Pinpoint the cell where the given text exists, returning its (X, Y) midpoint coordinate. 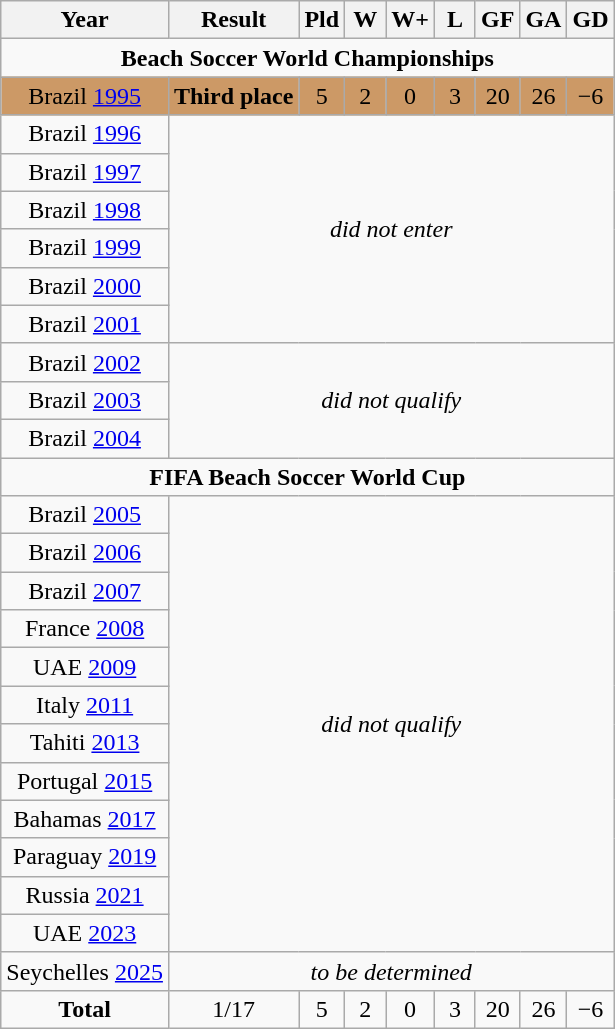
GF (497, 20)
Brazil 2001 (85, 324)
France 2008 (85, 629)
Brazil 2003 (85, 400)
Russia 2021 (85, 895)
Brazil 1995 (85, 96)
Third place (233, 96)
Brazil 2004 (85, 438)
Brazil 1997 (85, 172)
Result (233, 20)
W (366, 20)
Beach Soccer World Championships (308, 58)
Brazil 2007 (85, 591)
Brazil 2000 (85, 286)
UAE 2009 (85, 667)
Italy 2011 (85, 705)
to be determined (391, 971)
did not enter (391, 229)
W+ (410, 20)
Bahamas 2017 (85, 819)
GA (544, 20)
1/17 (233, 1009)
Seychelles 2025 (85, 971)
L (454, 20)
FIFA Beach Soccer World Cup (308, 477)
GD (590, 20)
Brazil 2005 (85, 515)
Year (85, 20)
Brazil 2002 (85, 362)
UAE 2023 (85, 933)
Portugal 2015 (85, 781)
Paraguay 2019 (85, 857)
Brazil 1999 (85, 248)
Brazil 1996 (85, 134)
Pld (322, 20)
Total (85, 1009)
Tahiti 2013 (85, 743)
Brazil 2006 (85, 553)
Brazil 1998 (85, 210)
